Scan for the cell matching the given text and deliver its (x, y) coordinate at center. 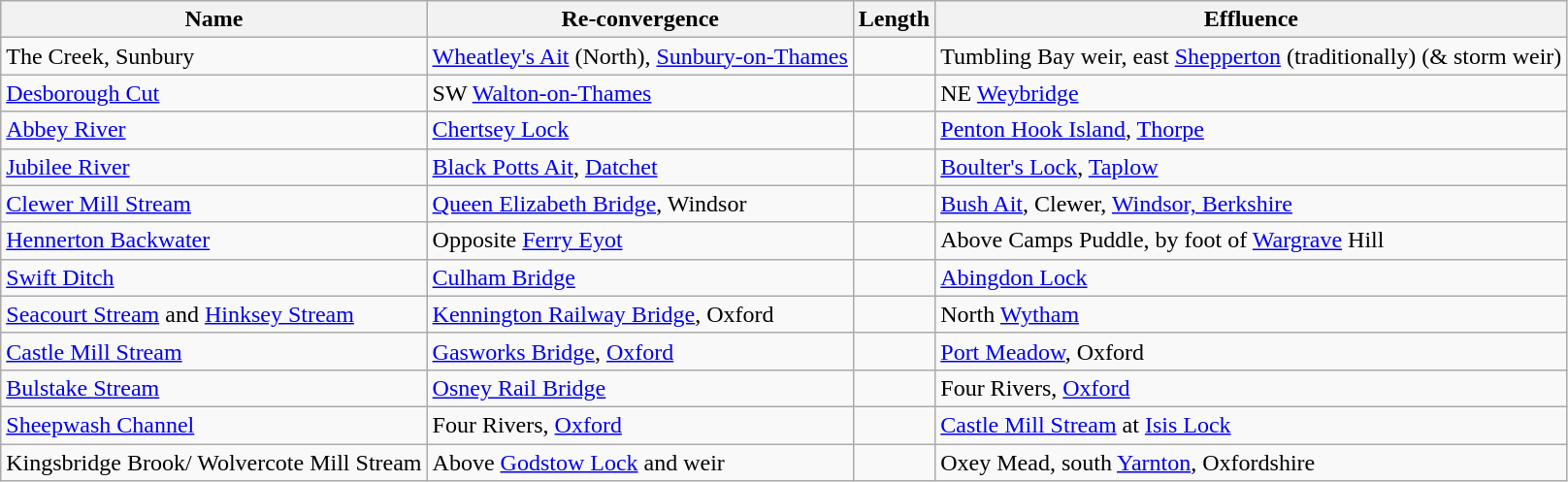
Sheepwash Channel (213, 425)
Oxey Mead, south Yarnton, Oxfordshire (1252, 463)
Castle Mill Stream (213, 351)
Above Godstow Lock and weir (640, 463)
Above Camps Puddle, by foot of Wargrave Hill (1252, 241)
Clewer Mill Stream (213, 204)
Culham Bridge (640, 277)
Desborough Cut (213, 93)
Opposite Ferry Eyot (640, 241)
Hennerton Backwater (213, 241)
Bulstake Stream (213, 388)
Gasworks Bridge, Oxford (640, 351)
Effluence (1252, 19)
Chertsey Lock (640, 130)
Black Potts Ait, Datchet (640, 167)
Port Meadow, Oxford (1252, 351)
Osney Rail Bridge (640, 388)
Castle Mill Stream at Isis Lock (1252, 425)
Abingdon Lock (1252, 277)
North Wytham (1252, 314)
Kennington Railway Bridge, Oxford (640, 314)
Seacourt Stream and Hinksey Stream (213, 314)
Queen Elizabeth Bridge, Windsor (640, 204)
NE Weybridge (1252, 93)
Length (894, 19)
Kingsbridge Brook/ Wolvercote Mill Stream (213, 463)
SW Walton-on-Thames (640, 93)
Swift Ditch (213, 277)
Boulter's Lock, Taplow (1252, 167)
Name (213, 19)
Bush Ait, Clewer, Windsor, Berkshire (1252, 204)
Wheatley's Ait (North), Sunbury-on-Thames (640, 56)
Abbey River (213, 130)
Tumbling Bay weir, east Shepperton (traditionally) (& storm weir) (1252, 56)
The Creek, Sunbury (213, 56)
Jubilee River (213, 167)
Penton Hook Island, Thorpe (1252, 130)
Re-convergence (640, 19)
